Output the [X, Y] coordinate of the center of the cell containing the given text.  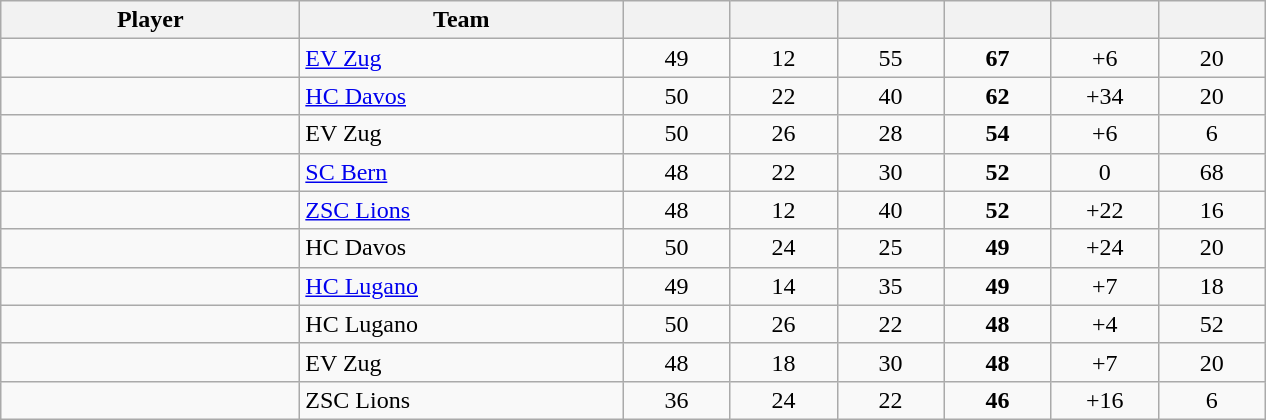
Player [150, 20]
+16 [1104, 400]
62 [998, 96]
14 [784, 286]
46 [998, 400]
35 [890, 286]
67 [998, 58]
SC Bern [462, 172]
+34 [1104, 96]
+4 [1104, 324]
16 [1212, 210]
Team [462, 20]
+24 [1104, 248]
54 [998, 134]
+22 [1104, 210]
36 [676, 400]
0 [1104, 172]
68 [1212, 172]
25 [890, 248]
55 [890, 58]
28 [890, 134]
